Extract the [X, Y] coordinate from the center of the cell holding the provided text.  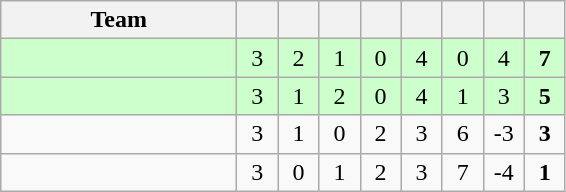
Team [119, 20]
-3 [504, 134]
5 [544, 96]
6 [462, 134]
-4 [504, 172]
